Return the [x, y] coordinate for the center point of the cell that contains the specified text.  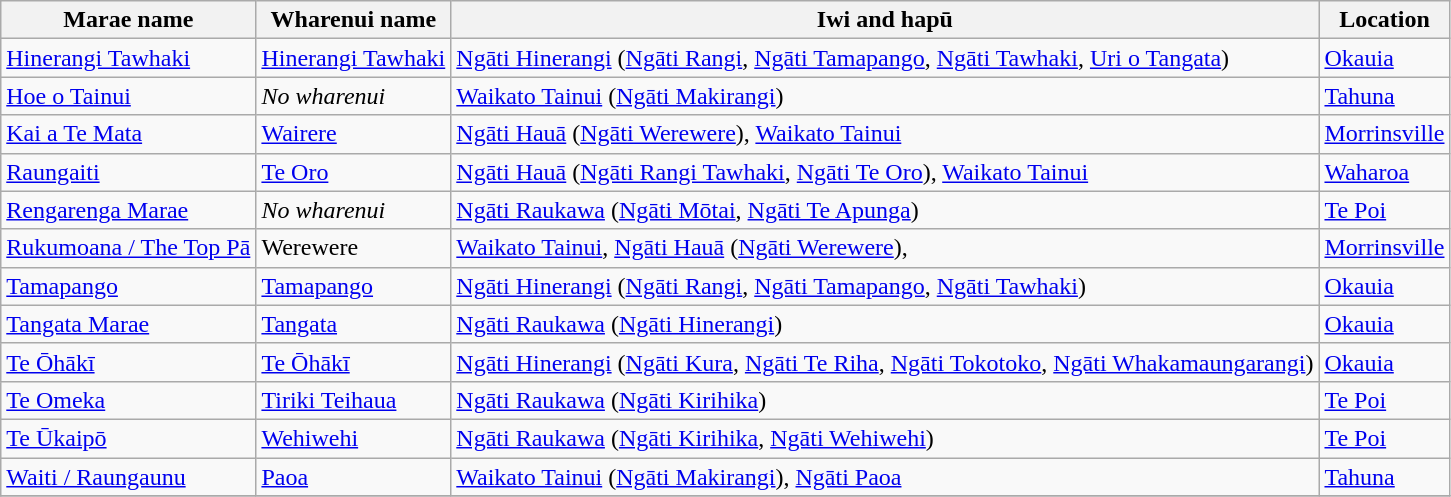
Paoa [354, 477]
Ngāti Hauā (Ngāti Rangi Tawhaki, Ngāti Te Oro), Waikato Tainui [885, 172]
Te Ūkaipō [128, 438]
Te Omeka [128, 400]
Ngāti Hinerangi (Ngāti Kura, Ngāti Te Riha, Ngāti Tokotoko, Ngāti Whakamaungarangi) [885, 362]
Ngāti Raukawa (Ngāti Hinerangi) [885, 324]
Wairere [354, 134]
Waiti / Raungaunu [128, 477]
Wehiwehi [354, 438]
Waharoa [1384, 172]
Te Oro [354, 172]
Ngāti Raukawa (Ngāti Mōtai, Ngāti Te Apunga) [885, 210]
Ngāti Raukawa (Ngāti Kirihika, Ngāti Wehiwehi) [885, 438]
Ngāti Hinerangi (Ngāti Rangi, Ngāti Tamapango, Ngāti Tawhaki, Uri o Tangata) [885, 58]
Waikato Tainui, Ngāti Hauā (Ngāti Werewere), [885, 248]
Waikato Tainui (Ngāti Makirangi) [885, 96]
Ngāti Raukawa (Ngāti Kirihika) [885, 400]
Location [1384, 20]
Waikato Tainui (Ngāti Makirangi), Ngāti Paoa [885, 477]
Marae name [128, 20]
Rukumoana / The Top Pā [128, 248]
Tiriki Teihaua [354, 400]
Werewere [354, 248]
Tangata Marae [128, 324]
Kai a Te Mata [128, 134]
Ngāti Hauā (Ngāti Werewere), Waikato Tainui [885, 134]
Rengarenga Marae [128, 210]
Iwi and hapū [885, 20]
Tangata [354, 324]
Ngāti Hinerangi (Ngāti Rangi, Ngāti Tamapango, Ngāti Tawhaki) [885, 286]
Raungaiti [128, 172]
Wharenui name [354, 20]
Hoe o Tainui [128, 96]
